Provide the [x, y] coordinate of the cell's center where the given text is located.  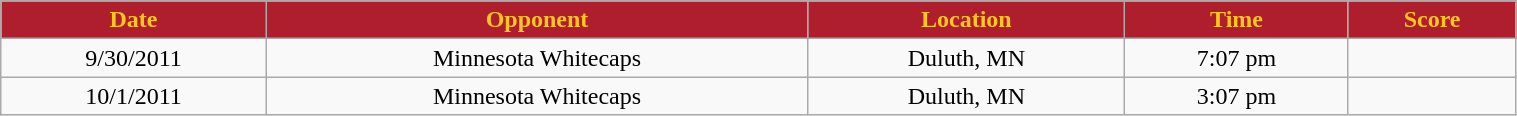
Opponent [536, 20]
Location [966, 20]
3:07 pm [1236, 96]
Time [1236, 20]
9/30/2011 [134, 58]
10/1/2011 [134, 96]
Score [1432, 20]
7:07 pm [1236, 58]
Date [134, 20]
